Detect which cell encompasses the target text, then output its [x, y] center coordinate. 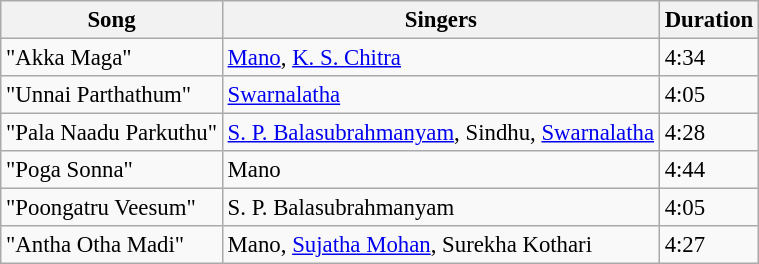
4:27 [708, 245]
4:28 [708, 133]
Song [112, 20]
S. P. Balasubrahmanyam [440, 208]
"Unnai Parthathum" [112, 95]
Swarnalatha [440, 95]
"Antha Otha Madi" [112, 245]
Mano, Sujatha Mohan, Surekha Kothari [440, 245]
"Poongatru Veesum" [112, 208]
4:34 [708, 58]
S. P. Balasubrahmanyam, Sindhu, Swarnalatha [440, 133]
Duration [708, 20]
"Poga Sonna" [112, 170]
"Akka Maga" [112, 58]
Mano, K. S. Chitra [440, 58]
4:44 [708, 170]
Mano [440, 170]
"Pala Naadu Parkuthu" [112, 133]
Singers [440, 20]
